For the text-containing cell, return its midpoint in (X, Y) coordinate format. 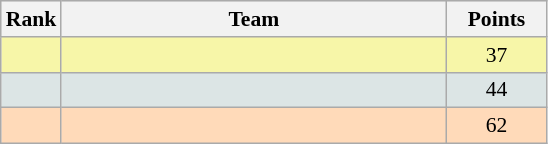
Points (496, 19)
Team (254, 19)
37 (496, 55)
44 (496, 90)
62 (496, 126)
Rank (32, 19)
